Provide the (x, y) coordinate of the cell's center where the given text is located.  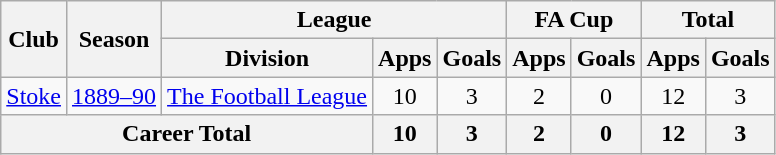
FA Cup (574, 20)
1889–90 (114, 96)
The Football League (268, 96)
Career Total (187, 134)
Division (268, 58)
Club (34, 39)
League (334, 20)
Season (114, 39)
Stoke (34, 96)
Total (708, 20)
